Return the (x, y) coordinate for the center point of the cell that contains the specified text.  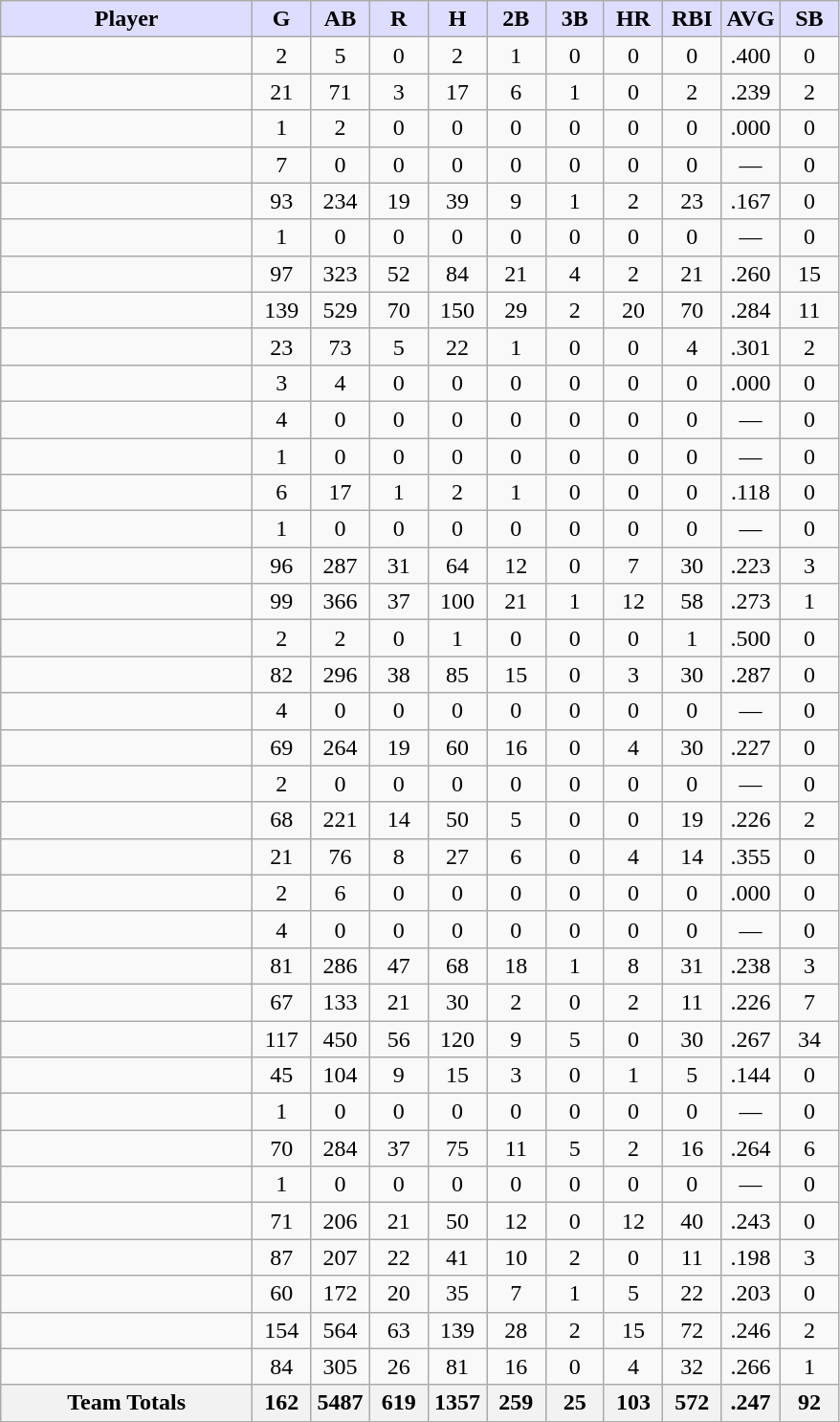
264 (341, 747)
450 (341, 1038)
73 (341, 346)
.500 (750, 638)
32 (693, 1366)
619 (398, 1403)
305 (341, 1366)
Team Totals (126, 1403)
R (398, 19)
87 (281, 1257)
154 (281, 1330)
.223 (750, 566)
287 (341, 566)
45 (281, 1076)
25 (574, 1403)
SB (809, 19)
93 (281, 201)
2B (517, 19)
150 (457, 310)
40 (693, 1221)
26 (398, 1366)
97 (281, 274)
.287 (750, 675)
63 (398, 1330)
.355 (750, 856)
29 (517, 310)
Player (126, 19)
.243 (750, 1221)
39 (457, 201)
.284 (750, 310)
3B (574, 19)
G (281, 19)
67 (281, 1002)
10 (517, 1257)
366 (341, 602)
34 (809, 1038)
.267 (750, 1038)
.260 (750, 274)
75 (457, 1148)
234 (341, 201)
96 (281, 566)
56 (398, 1038)
99 (281, 602)
100 (457, 602)
120 (457, 1038)
47 (398, 966)
72 (693, 1330)
206 (341, 1221)
85 (457, 675)
.266 (750, 1366)
.400 (750, 56)
172 (341, 1294)
76 (341, 856)
58 (693, 602)
259 (517, 1403)
82 (281, 675)
H (457, 19)
.247 (750, 1403)
92 (809, 1403)
284 (341, 1148)
104 (341, 1076)
AB (341, 19)
323 (341, 274)
5487 (341, 1403)
52 (398, 274)
133 (341, 1002)
RBI (693, 19)
.144 (750, 1076)
.273 (750, 602)
41 (457, 1257)
286 (341, 966)
.198 (750, 1257)
.118 (750, 493)
117 (281, 1038)
572 (693, 1403)
AVG (750, 19)
.301 (750, 346)
1357 (457, 1403)
529 (341, 310)
28 (517, 1330)
296 (341, 675)
18 (517, 966)
64 (457, 566)
35 (457, 1294)
.246 (750, 1330)
221 (341, 820)
.238 (750, 966)
207 (341, 1257)
69 (281, 747)
.203 (750, 1294)
103 (633, 1403)
.227 (750, 747)
HR (633, 19)
.167 (750, 201)
564 (341, 1330)
.264 (750, 1148)
162 (281, 1403)
38 (398, 675)
.239 (750, 92)
27 (457, 856)
